Pinpoint the cell where the given text exists, returning its (X, Y) midpoint coordinate. 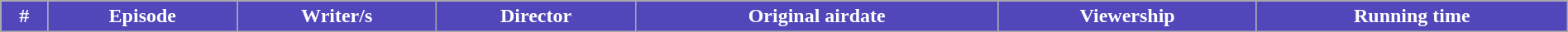
Episode (142, 16)
Writer/s (337, 16)
Original airdate (816, 16)
# (25, 16)
Director (536, 16)
Viewership (1127, 16)
Running time (1412, 16)
